Return (X, Y) of the center of cell containing provided text 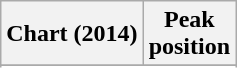
Peakposition (189, 34)
Chart (2014) (72, 34)
